Capture the cell that displays the provided text and extract its (X, Y) central coordinate. 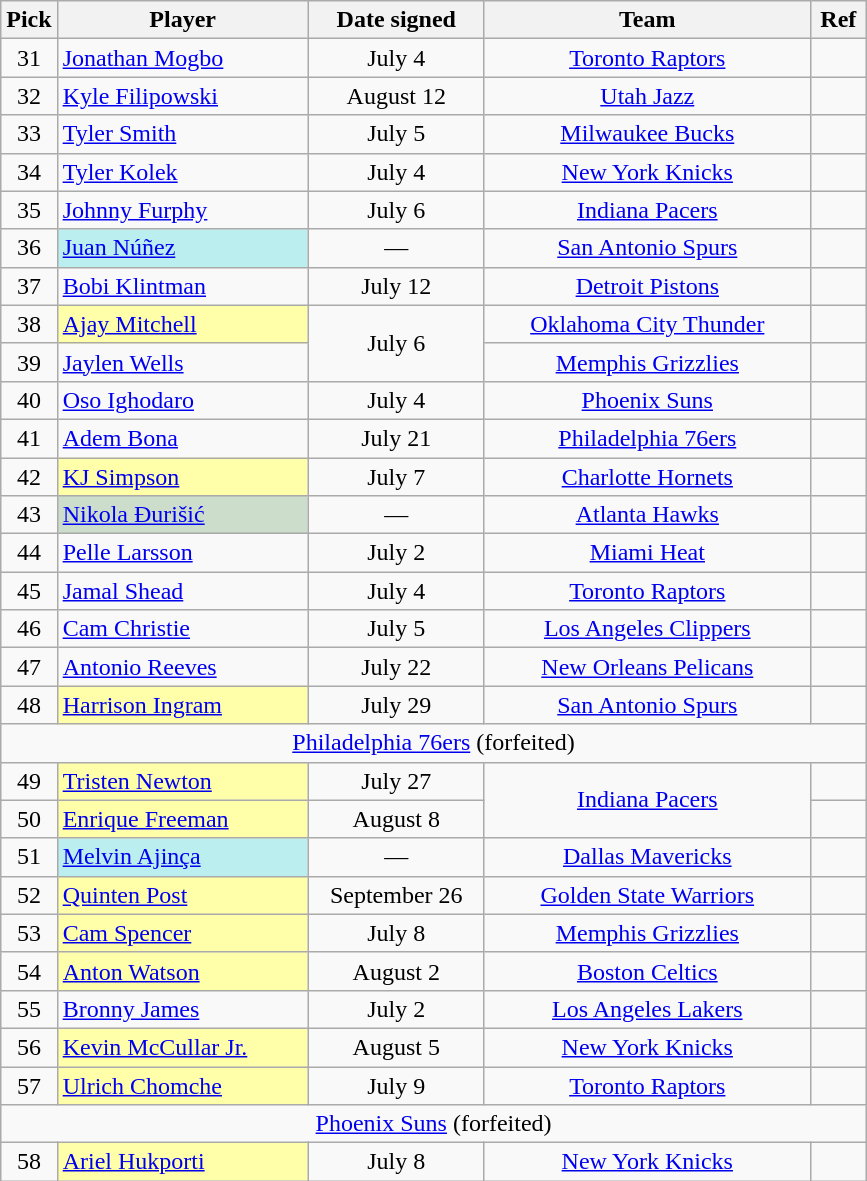
Los Angeles Lakers (647, 1009)
Jonathan Mogbo (182, 58)
Oklahoma City Thunder (647, 324)
Utah Jazz (647, 96)
51 (29, 857)
Oso Ighodaro (182, 400)
41 (29, 438)
Ariel Hukporti (182, 1162)
August 5 (396, 1047)
July 22 (396, 667)
Los Angeles Clippers (647, 629)
37 (29, 286)
Antonio Reeves (182, 667)
Tyler Kolek (182, 172)
Charlotte Hornets (647, 477)
58 (29, 1162)
48 (29, 705)
August 12 (396, 96)
44 (29, 553)
Miami Heat (647, 553)
Ref (838, 20)
Team (647, 20)
Quinten Post (182, 895)
Bronny James (182, 1009)
Phoenix Suns (647, 400)
Juan Núñez (182, 248)
July 29 (396, 705)
Ajay Mitchell (182, 324)
July 7 (396, 477)
July 12 (396, 286)
Detroit Pistons (647, 286)
39 (29, 362)
Harrison Ingram (182, 705)
49 (29, 781)
50 (29, 819)
Jaylen Wells (182, 362)
Phoenix Suns (forfeited) (434, 1124)
Nikola Đurišić (182, 515)
32 (29, 96)
Pick (29, 20)
New Orleans Pelicans (647, 667)
38 (29, 324)
August 2 (396, 971)
54 (29, 971)
August 8 (396, 819)
Jamal Shead (182, 591)
42 (29, 477)
Atlanta Hawks (647, 515)
Tyler Smith (182, 134)
Anton Watson (182, 971)
Melvin Ajinça (182, 857)
55 (29, 1009)
35 (29, 210)
Player (182, 20)
Adem Bona (182, 438)
July 21 (396, 438)
Enrique Freeman (182, 819)
57 (29, 1085)
Ulrich Chomche (182, 1085)
KJ Simpson (182, 477)
43 (29, 515)
Johnny Furphy (182, 210)
Philadelphia 76ers (647, 438)
Dallas Mavericks (647, 857)
Cam Christie (182, 629)
45 (29, 591)
Philadelphia 76ers (forfeited) (434, 743)
53 (29, 933)
52 (29, 895)
36 (29, 248)
46 (29, 629)
July 27 (396, 781)
Boston Celtics (647, 971)
Pelle Larsson (182, 553)
Bobi Klintman (182, 286)
Kyle Filipowski (182, 96)
Kevin McCullar Jr. (182, 1047)
Cam Spencer (182, 933)
Milwaukee Bucks (647, 134)
47 (29, 667)
40 (29, 400)
33 (29, 134)
September 26 (396, 895)
Date signed (396, 20)
Tristen Newton (182, 781)
31 (29, 58)
56 (29, 1047)
34 (29, 172)
July 9 (396, 1085)
Golden State Warriors (647, 895)
